For the text-containing cell, return its midpoint in (X, Y) coordinate format. 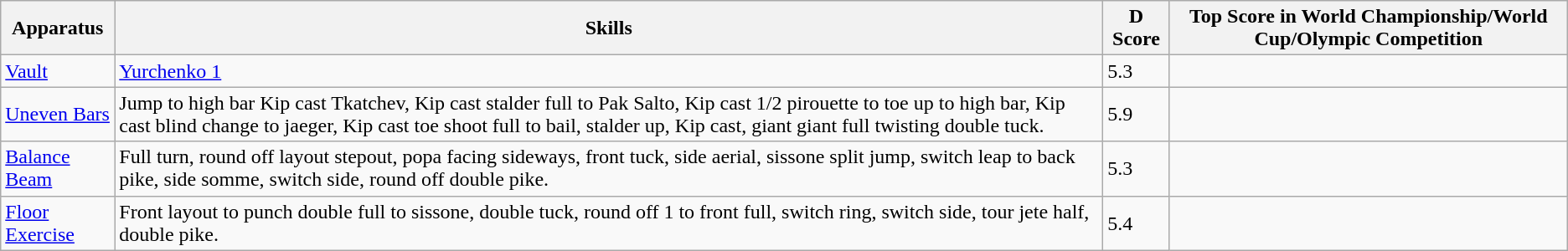
Front layout to punch double full to sissone, double tuck, round off 1 to front full, switch ring, switch side, tour jete half, double pike. (609, 223)
5.4 (1137, 223)
Top Score in World Championship/World Cup/Olympic Competition (1369, 28)
Apparatus (58, 28)
Vault (58, 71)
Floor Exercise (58, 223)
5.9 (1137, 114)
Balance Beam (58, 169)
Skills (609, 28)
Uneven Bars (58, 114)
D Score (1137, 28)
Yurchenko 1 (609, 71)
